Identify which cell holds the provided text, then report its (x, y) central coordinate. 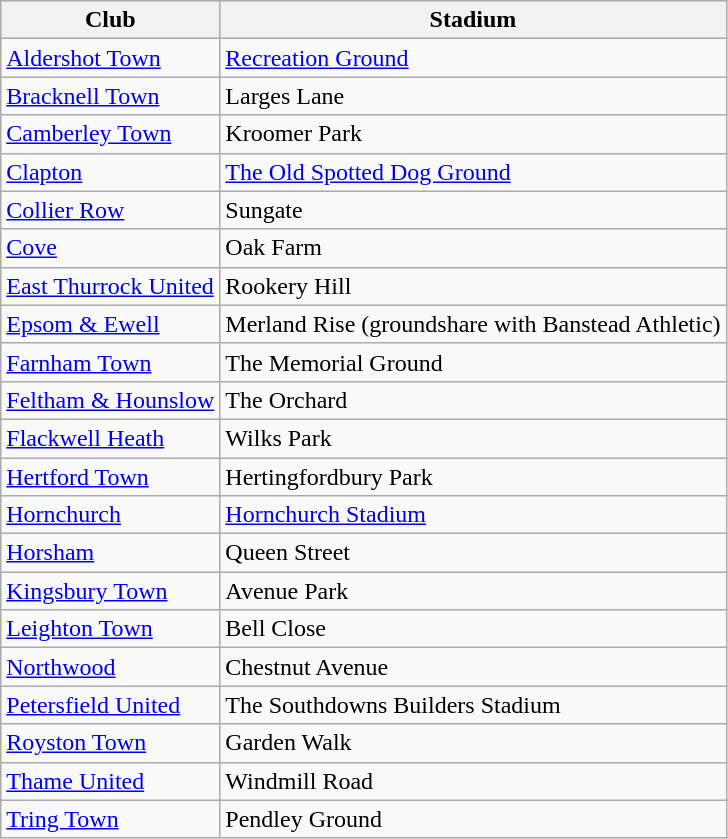
Tring Town (110, 819)
Epsom & Ewell (110, 324)
Farnham Town (110, 362)
Larges Lane (473, 96)
Hertford Town (110, 477)
Rookery Hill (473, 286)
Recreation Ground (473, 58)
The Memorial Ground (473, 362)
Aldershot Town (110, 58)
Camberley Town (110, 134)
Thame United (110, 781)
Feltham & Hounslow (110, 400)
Horsham (110, 553)
Merland Rise (groundshare with Banstead Athletic) (473, 324)
The Orchard (473, 400)
Garden Walk (473, 743)
Hertingfordbury Park (473, 477)
East Thurrock United (110, 286)
Cove (110, 248)
Leighton Town (110, 629)
Avenue Park (473, 591)
Oak Farm (473, 248)
Royston Town (110, 743)
Clapton (110, 172)
Bracknell Town (110, 96)
Stadium (473, 20)
The Southdowns Builders Stadium (473, 705)
Pendley Ground (473, 819)
Northwood (110, 667)
Sungate (473, 210)
Queen Street (473, 553)
Hornchurch (110, 515)
Windmill Road (473, 781)
Flackwell Heath (110, 438)
Club (110, 20)
Hornchurch Stadium (473, 515)
The Old Spotted Dog Ground (473, 172)
Collier Row (110, 210)
Kingsbury Town (110, 591)
Kroomer Park (473, 134)
Wilks Park (473, 438)
Chestnut Avenue (473, 667)
Petersfield United (110, 705)
Bell Close (473, 629)
